Locate the cell with the specified text and output its [x, y] center coordinate. 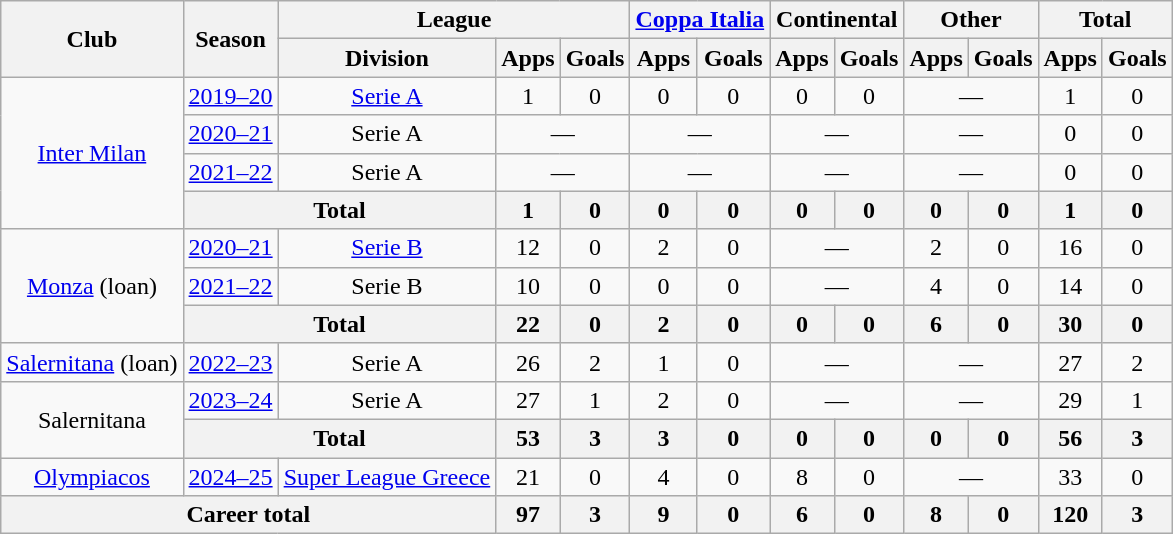
29 [1070, 400]
14 [1070, 286]
56 [1070, 438]
Salernitana (loan) [92, 362]
53 [528, 438]
16 [1070, 248]
Club [92, 39]
Career total [248, 515]
Salernitana [92, 419]
97 [528, 515]
Super League Greece [387, 477]
Inter Milan [92, 153]
2019–20 [230, 96]
2022–23 [230, 362]
33 [1070, 477]
League [454, 20]
26 [528, 362]
2024–25 [230, 477]
Monza (loan) [92, 286]
2023–24 [230, 400]
22 [528, 324]
Season [230, 39]
Division [387, 58]
Coppa Italia [700, 20]
30 [1070, 324]
120 [1070, 515]
Continental [837, 20]
10 [528, 286]
9 [664, 515]
Other [971, 20]
Olympiacos [92, 477]
12 [528, 248]
21 [528, 477]
